Locate the cell with the specified text and output its (X, Y) center coordinate. 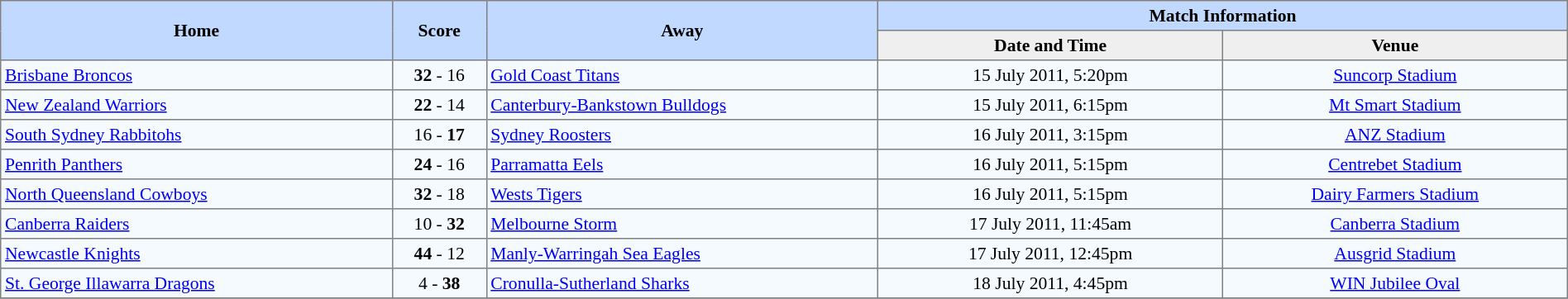
Wests Tigers (682, 194)
New Zealand Warriors (197, 105)
Manly-Warringah Sea Eagles (682, 254)
24 - 16 (439, 164)
32 - 18 (439, 194)
Home (197, 31)
17 July 2011, 11:45am (1050, 224)
South Sydney Rabbitohs (197, 135)
St. George Illawarra Dragons (197, 283)
Newcastle Knights (197, 254)
15 July 2011, 6:15pm (1050, 105)
Melbourne Storm (682, 224)
Ausgrid Stadium (1394, 254)
ANZ Stadium (1394, 135)
16 - 17 (439, 135)
North Queensland Cowboys (197, 194)
Away (682, 31)
Mt Smart Stadium (1394, 105)
44 - 12 (439, 254)
Parramatta Eels (682, 164)
Centrebet Stadium (1394, 164)
18 July 2011, 4:45pm (1050, 283)
Sydney Roosters (682, 135)
Canberra Raiders (197, 224)
WIN Jubilee Oval (1394, 283)
Date and Time (1050, 45)
4 - 38 (439, 283)
32 - 16 (439, 75)
Cronulla-Sutherland Sharks (682, 283)
Venue (1394, 45)
Score (439, 31)
Gold Coast Titans (682, 75)
15 July 2011, 5:20pm (1050, 75)
Match Information (1223, 16)
16 July 2011, 3:15pm (1050, 135)
Penrith Panthers (197, 164)
10 - 32 (439, 224)
Dairy Farmers Stadium (1394, 194)
Suncorp Stadium (1394, 75)
Canterbury-Bankstown Bulldogs (682, 105)
22 - 14 (439, 105)
17 July 2011, 12:45pm (1050, 254)
Brisbane Broncos (197, 75)
Canberra Stadium (1394, 224)
